Detect which cell encompasses the target text, then output its (X, Y) center coordinate. 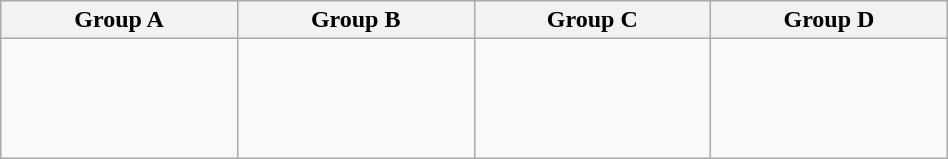
Group D (830, 20)
Group B (356, 20)
Group A (120, 20)
Group C (592, 20)
